Return (X, Y) of the center of cell containing provided text 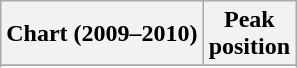
Chart (2009–2010) (102, 34)
Peakposition (249, 34)
